Output the (x, y) coordinate of the center of the cell containing the given text.  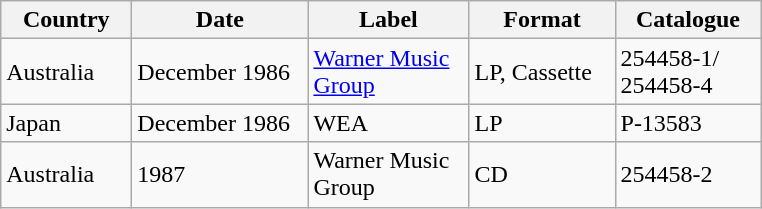
CD (542, 174)
254458-2 (688, 174)
Country (66, 20)
LP, Cassette (542, 72)
Format (542, 20)
LP (542, 123)
254458-1/ 254458-4 (688, 72)
Date (220, 20)
Japan (66, 123)
Catalogue (688, 20)
Label (388, 20)
1987 (220, 174)
P-13583 (688, 123)
WEA (388, 123)
